Extract the [X, Y] coordinate from the center of the cell holding the provided text.  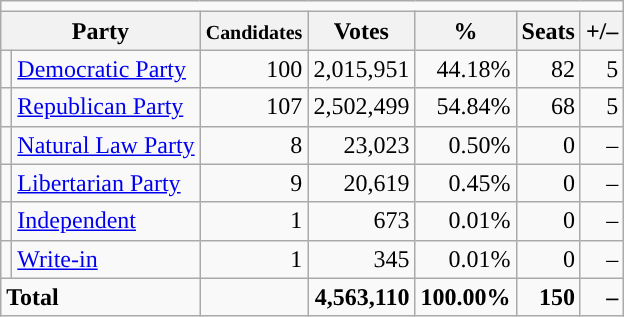
0.45% [466, 183]
100 [254, 69]
9 [254, 183]
54.84% [466, 107]
+/– [602, 31]
2,502,499 [362, 107]
82 [548, 69]
345 [362, 259]
Total [100, 297]
150 [548, 297]
Seats [548, 31]
Party [100, 31]
4,563,110 [362, 297]
% [466, 31]
Votes [362, 31]
44.18% [466, 69]
2,015,951 [362, 69]
Independent [106, 221]
107 [254, 107]
Natural Law Party [106, 145]
100.00% [466, 297]
Democratic Party [106, 69]
Republican Party [106, 107]
8 [254, 145]
Candidates [254, 31]
0.50% [466, 145]
68 [548, 107]
Libertarian Party [106, 183]
23,023 [362, 145]
20,619 [362, 183]
673 [362, 221]
Write-in [106, 259]
